Search for the cell housing the specified text and yield its (x, y) center coordinate. 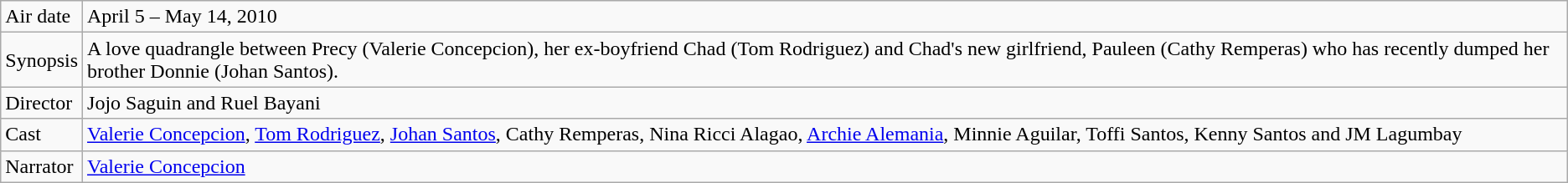
Synopsis (42, 60)
Narrator (42, 166)
Valerie Concepcion (826, 166)
April 5 – May 14, 2010 (826, 17)
Cast (42, 135)
Air date (42, 17)
Jojo Saguin and Ruel Bayani (826, 103)
Director (42, 103)
